Extract the (x, y) coordinate from the center of the cell holding the provided text.  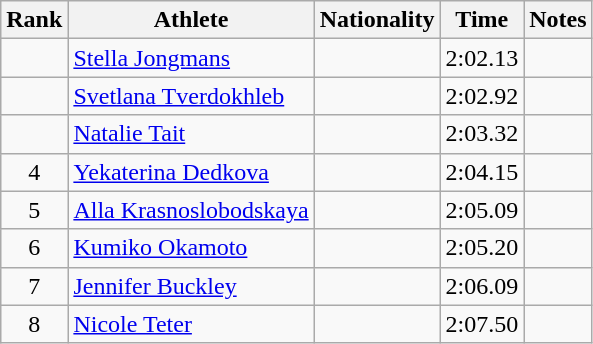
Notes (558, 20)
Time (482, 20)
6 (34, 248)
2:05.20 (482, 248)
4 (34, 172)
5 (34, 210)
Alla Krasnoslobodskaya (191, 210)
2:06.09 (482, 286)
Svetlana Tverdokhleb (191, 96)
Kumiko Okamoto (191, 248)
2:05.09 (482, 210)
Nationality (377, 20)
Rank (34, 20)
2:04.15 (482, 172)
2:07.50 (482, 324)
Jennifer Buckley (191, 286)
2:02.92 (482, 96)
2:02.13 (482, 58)
Athlete (191, 20)
Nicole Teter (191, 324)
7 (34, 286)
2:03.32 (482, 134)
Yekaterina Dedkova (191, 172)
8 (34, 324)
Natalie Tait (191, 134)
Stella Jongmans (191, 58)
